Search for the cell housing the specified text and yield its [X, Y] center coordinate. 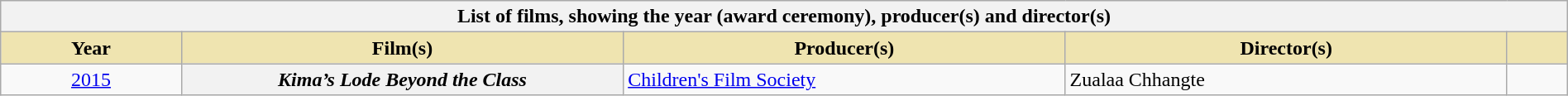
Children's Film Society [844, 79]
Zualaa Chhangte [1286, 79]
2015 [91, 79]
List of films, showing the year (award ceremony), producer(s) and director(s) [784, 17]
Year [91, 48]
Producer(s) [844, 48]
Director(s) [1286, 48]
Film(s) [402, 48]
Kima’s Lode Beyond the Class [402, 79]
